Find where the given text appears and provide that cell's center as [X, Y] coordinate. 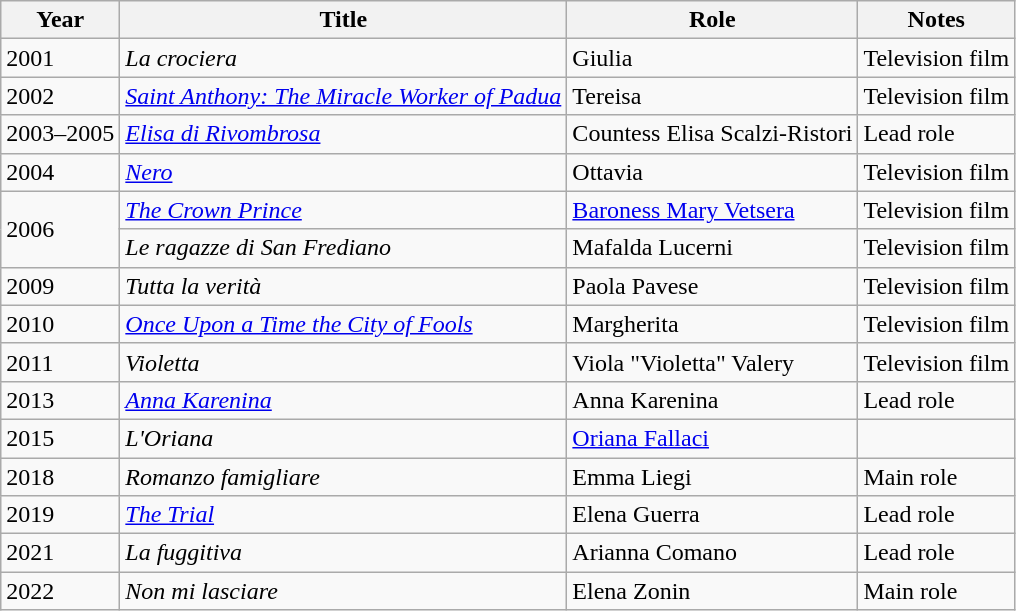
Once Upon a Time the City of Fools [344, 324]
Violetta [344, 362]
2006 [60, 229]
Notes [936, 20]
2004 [60, 172]
Elena Zonin [712, 591]
2013 [60, 400]
Saint Anthony: The Miracle Worker of Padua [344, 96]
2001 [60, 58]
Year [60, 20]
Emma Liegi [712, 477]
2002 [60, 96]
The Trial [344, 515]
Tereisa [712, 96]
2011 [60, 362]
Margherita [712, 324]
Romanzo famigliare [344, 477]
Giulia [712, 58]
Non mi lasciare [344, 591]
Viola "Violetta" Valery [712, 362]
Oriana Fallaci [712, 438]
2021 [60, 553]
The Crown Prince [344, 210]
Le ragazze di San Frediano [344, 248]
Nero [344, 172]
Paola Pavese [712, 286]
Countess Elisa Scalzi-Ristori [712, 134]
L'Oriana [344, 438]
La crociera [344, 58]
La fuggitiva [344, 553]
2010 [60, 324]
Tutta la verità [344, 286]
Elisa di Rivombrosa [344, 134]
2009 [60, 286]
Arianna Comano [712, 553]
Mafalda Lucerni [712, 248]
Title [344, 20]
Baroness Mary Vetsera [712, 210]
2022 [60, 591]
Role [712, 20]
2015 [60, 438]
Elena Guerra [712, 515]
2003–2005 [60, 134]
2018 [60, 477]
Ottavia [712, 172]
2019 [60, 515]
